Determine the [x, y] coordinate at the center of the cell enclosing the given text.  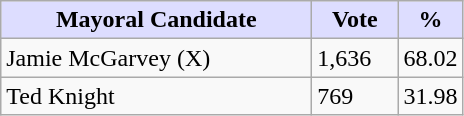
Vote [355, 20]
1,636 [355, 58]
Jamie McGarvey (X) [156, 58]
769 [355, 96]
% [430, 20]
Ted Knight [156, 96]
31.98 [430, 96]
68.02 [430, 58]
Mayoral Candidate [156, 20]
